Extract the (x, y) coordinate from the center of the cell holding the provided text.  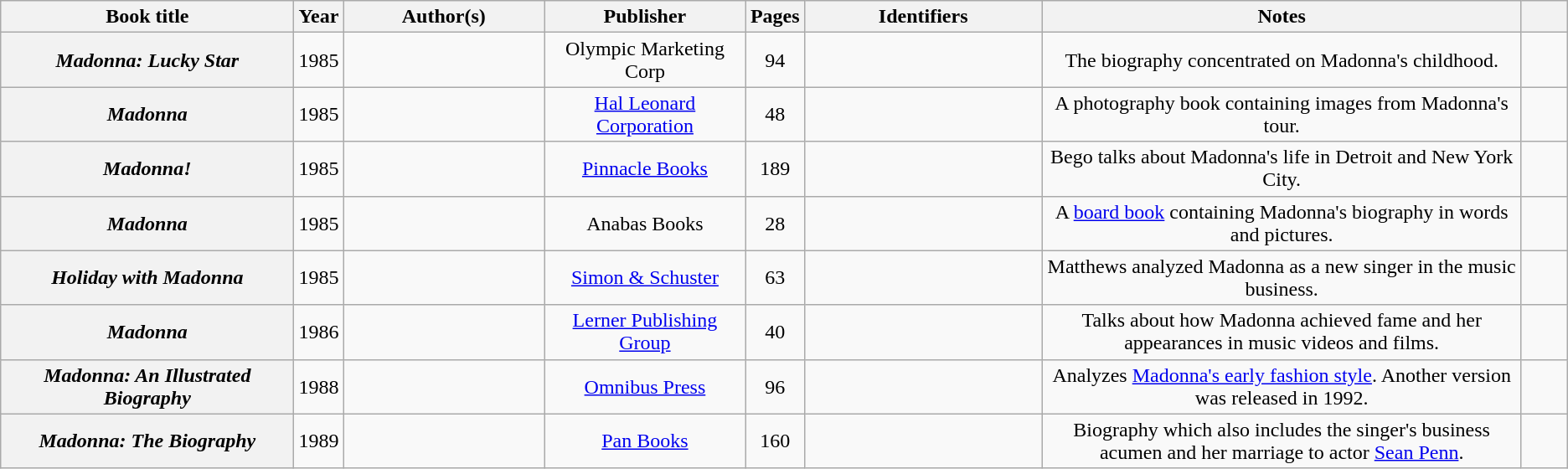
Book title (147, 17)
Analyzes Madonna's early fashion style. Another version was released in 1992. (1282, 387)
Lerner Publishing Group (645, 332)
Matthews analyzed Madonna as a new singer in the music business. (1282, 278)
Notes (1282, 17)
94 (775, 60)
Author(s) (444, 17)
Simon & Schuster (645, 278)
Identifiers (923, 17)
A photography book containing images from Madonna's tour. (1282, 114)
Madonna: An Illustrated Biography (147, 387)
Hal Leonard Corporation (645, 114)
Madonna! (147, 169)
Pages (775, 17)
Pan Books (645, 441)
1989 (318, 441)
Olympic Marketing Corp (645, 60)
The biography concentrated on Madonna's childhood. (1282, 60)
1986 (318, 332)
28 (775, 223)
A board book containing Madonna's biography in words and pictures. (1282, 223)
189 (775, 169)
Bego talks about Madonna's life in Detroit and New York City. (1282, 169)
96 (775, 387)
Madonna: The Biography (147, 441)
48 (775, 114)
160 (775, 441)
Pinnacle Books (645, 169)
Year (318, 17)
Talks about how Madonna achieved fame and her appearances in music videos and films. (1282, 332)
Anabas Books (645, 223)
40 (775, 332)
Omnibus Press (645, 387)
Publisher (645, 17)
Biography which also includes the singer's business acumen and her marriage to actor Sean Penn. (1282, 441)
Madonna: Lucky Star (147, 60)
Holiday with Madonna (147, 278)
63 (775, 278)
1988 (318, 387)
